Determine the (X, Y) coordinate at the center of the cell enclosing the given text.  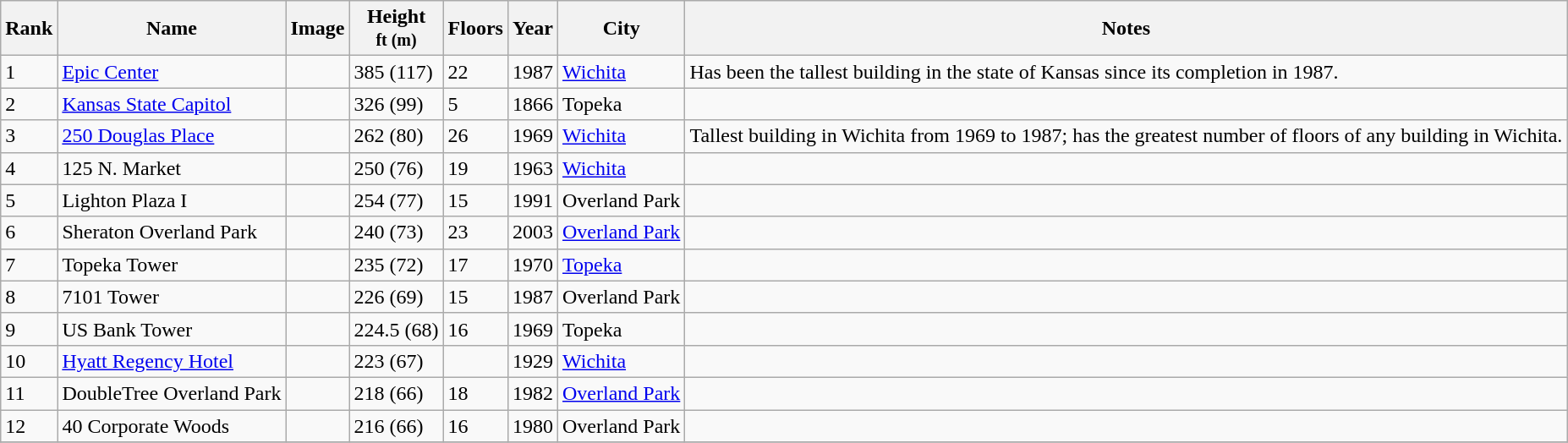
Year (533, 29)
1866 (533, 104)
4 (29, 168)
226 (69) (396, 297)
240 (73) (396, 232)
1970 (533, 265)
250 (76) (396, 168)
Floors (475, 29)
Tallest building in Wichita from 1969 to 1987; has the greatest number of floors of any building in Wichita. (1127, 136)
1991 (533, 200)
Lighton Plaza I (172, 200)
US Bank Tower (172, 329)
8 (29, 297)
Epic Center (172, 72)
326 (99) (396, 104)
216 (66) (396, 425)
250 Douglas Place (172, 136)
7 (29, 265)
Has been the tallest building in the state of Kansas since its completion in 1987. (1127, 72)
26 (475, 136)
18 (475, 393)
22 (475, 72)
2003 (533, 232)
12 (29, 425)
125 N. Market (172, 168)
1982 (533, 393)
262 (80) (396, 136)
223 (67) (396, 361)
9 (29, 329)
Notes (1127, 29)
1980 (533, 425)
40 Corporate Woods (172, 425)
2 (29, 104)
Sheraton Overland Park (172, 232)
7101 Tower (172, 297)
254 (77) (396, 200)
City (622, 29)
3 (29, 136)
1963 (533, 168)
1 (29, 72)
Hyatt Regency Hotel (172, 361)
Rank (29, 29)
224.5 (68) (396, 329)
23 (475, 232)
385 (117) (396, 72)
1929 (533, 361)
Kansas State Capitol (172, 104)
Topeka Tower (172, 265)
Heightft (m) (396, 29)
218 (66) (396, 393)
11 (29, 393)
19 (475, 168)
17 (475, 265)
Image (318, 29)
Name (172, 29)
10 (29, 361)
DoubleTree Overland Park (172, 393)
235 (72) (396, 265)
6 (29, 232)
